Extract the (x, y) coordinate from the center of the cell holding the provided text.  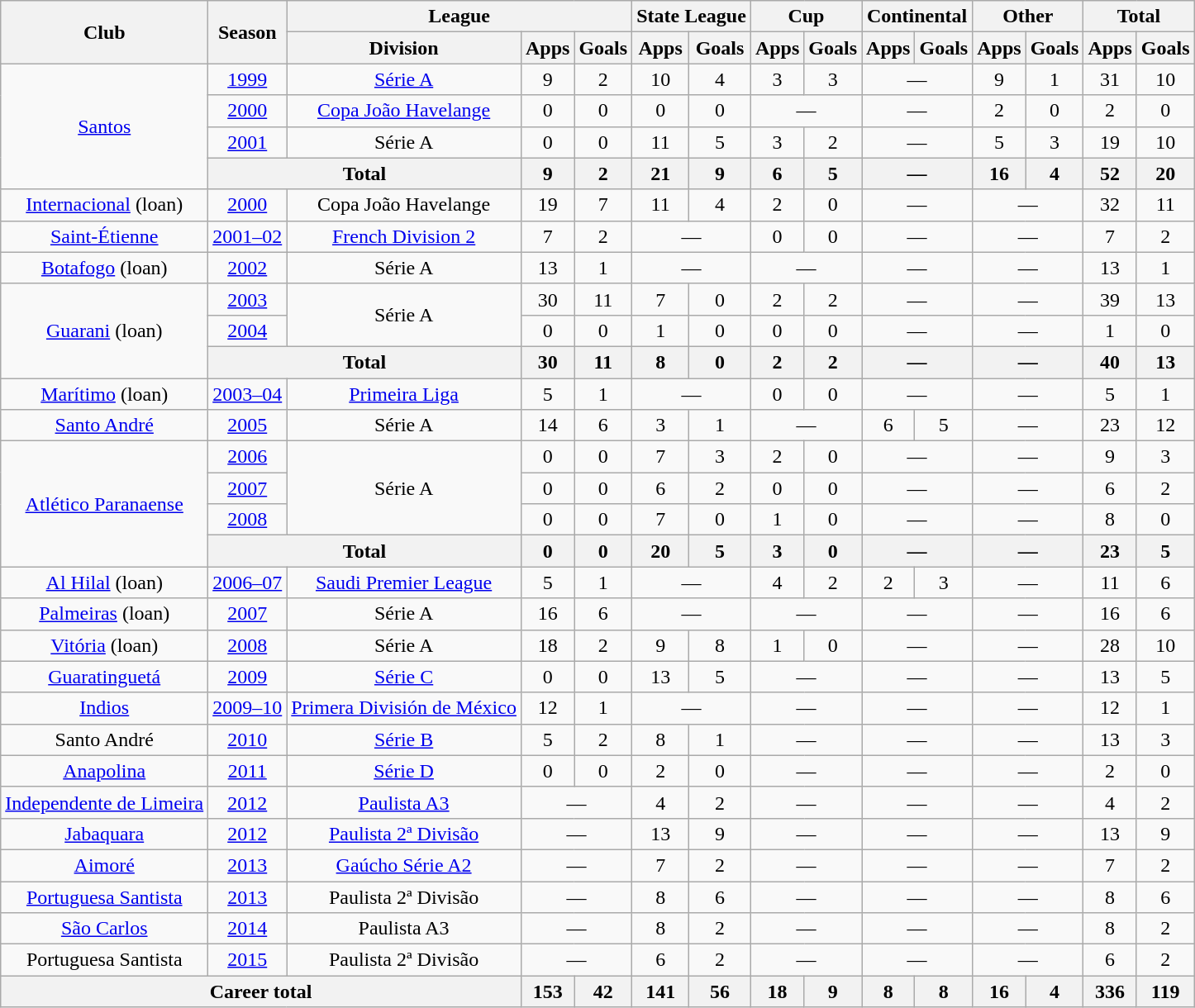
Saint-Étienne (104, 236)
Al Hilal (loan) (104, 582)
Cup (806, 17)
Série D (404, 771)
39 (1110, 299)
Aimoré (104, 865)
31 (1110, 79)
153 (547, 991)
Primeira Liga (404, 394)
2003 (248, 299)
2009–10 (248, 708)
Club (104, 32)
52 (1110, 174)
2001 (248, 142)
42 (603, 991)
Season (248, 32)
Internacional (loan) (104, 205)
2009 (248, 677)
Guarani (loan) (104, 330)
32 (1110, 205)
2005 (248, 426)
Série C (404, 677)
Independente de Limeira (104, 802)
2011 (248, 771)
21 (661, 174)
Atlético Paranaense (104, 504)
40 (1110, 362)
Anapolina (104, 771)
2003–04 (248, 394)
2014 (248, 929)
Saudi Premier League (404, 582)
1999 (248, 79)
Vitória (loan) (104, 645)
119 (1165, 991)
2002 (248, 268)
Division (404, 48)
2010 (248, 739)
Jabaquara (104, 834)
2001–02 (248, 236)
Continental (917, 17)
São Carlos (104, 929)
Gaúcho Série A2 (404, 865)
141 (661, 991)
2015 (248, 960)
Marítimo (loan) (104, 394)
Career total (261, 991)
Santos (104, 126)
Série B (404, 739)
Other (1028, 17)
State League (692, 17)
2004 (248, 330)
Palmeiras (loan) (104, 614)
Botafogo (loan) (104, 268)
Primera División de México (404, 708)
League (459, 17)
French Division 2 (404, 236)
14 (547, 426)
28 (1110, 645)
56 (721, 991)
Guaratinguetá (104, 677)
Indios (104, 708)
2006–07 (248, 582)
2006 (248, 457)
336 (1110, 991)
